Pinpoint the cell where the given text exists, returning its [x, y] midpoint coordinate. 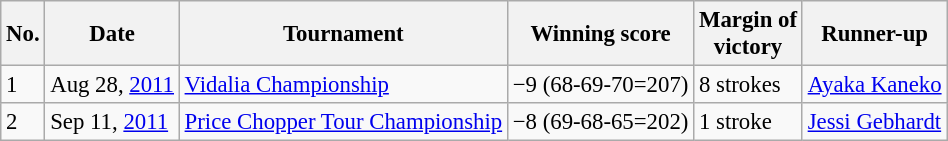
1 stroke [748, 122]
Tournament [343, 34]
Aug 28, 2011 [112, 85]
1 [23, 85]
Date [112, 34]
Runner-up [874, 34]
Ayaka Kaneko [874, 85]
Vidalia Championship [343, 85]
2 [23, 122]
−8 (69-68-65=202) [600, 122]
Margin ofvictory [748, 34]
Price Chopper Tour Championship [343, 122]
Sep 11, 2011 [112, 122]
Winning score [600, 34]
8 strokes [748, 85]
−9 (68-69-70=207) [600, 85]
Jessi Gebhardt [874, 122]
No. [23, 34]
